Extract the [x, y] coordinate from the center of the cell holding the provided text.  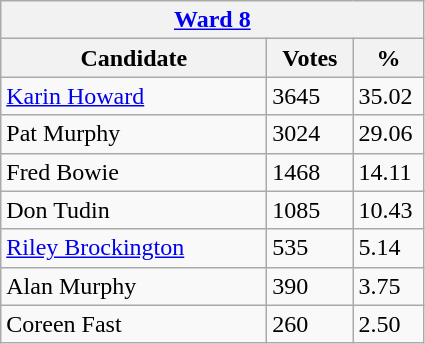
14.11 [388, 172]
29.06 [388, 134]
Candidate [134, 58]
% [388, 58]
535 [310, 248]
260 [310, 324]
1468 [310, 172]
3024 [310, 134]
Alan Murphy [134, 286]
2.50 [388, 324]
Ward 8 [212, 20]
1085 [310, 210]
Coreen Fast [134, 324]
3645 [310, 96]
Votes [310, 58]
Karin Howard [134, 96]
35.02 [388, 96]
Fred Bowie [134, 172]
3.75 [388, 286]
Pat Murphy [134, 134]
5.14 [388, 248]
390 [310, 286]
Riley Brockington [134, 248]
10.43 [388, 210]
Don Tudin [134, 210]
